Return the (x, y) coordinate for the center point of the cell that contains the specified text.  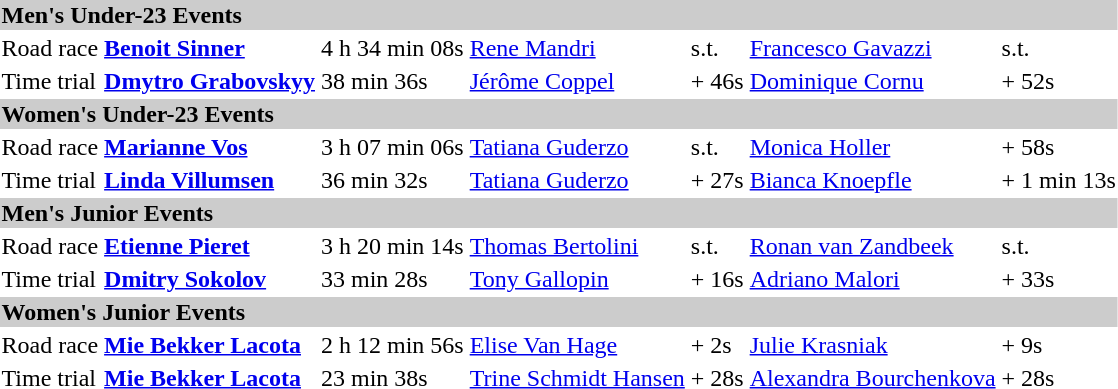
3 h 07 min 06s (393, 147)
Dmytro Grabovskyy (210, 81)
Thomas Bertolini (577, 246)
+ 46s (717, 81)
Rene Mandri (577, 48)
3 h 20 min 14s (393, 246)
Mie Bekker Lacota (210, 345)
Jérôme Coppel (577, 81)
4 h 34 min 08s (393, 48)
Francesco Gavazzi (872, 48)
Marianne Vos (210, 147)
2 h 12 min 56s (393, 345)
+ 52s (1058, 81)
Linda Villumsen (210, 180)
Men's Under-23 Events (558, 15)
33 min 28s (393, 279)
Etienne Pieret (210, 246)
Adriano Malori (872, 279)
Benoit Sinner (210, 48)
+ 2s (717, 345)
Men's Junior Events (558, 213)
Monica Holler (872, 147)
Dmitry Sokolov (210, 279)
Julie Krasniak (872, 345)
+ 9s (1058, 345)
+ 1 min 13s (1058, 180)
Bianca Knoepfle (872, 180)
Tony Gallopin (577, 279)
+ 16s (717, 279)
38 min 36s (393, 81)
Elise Van Hage (577, 345)
Ronan van Zandbeek (872, 246)
36 min 32s (393, 180)
Women's Under-23 Events (558, 114)
Women's Junior Events (558, 312)
+ 33s (1058, 279)
+ 58s (1058, 147)
+ 27s (717, 180)
Dominique Cornu (872, 81)
